Find where the given text appears and provide that cell's center as (X, Y) coordinate. 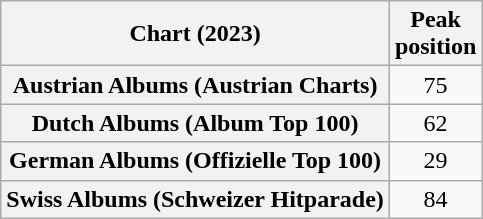
Austrian Albums (Austrian Charts) (196, 85)
Chart (2023) (196, 34)
Peakposition (435, 34)
29 (435, 161)
84 (435, 199)
Swiss Albums (Schweizer Hitparade) (196, 199)
75 (435, 85)
62 (435, 123)
German Albums (Offizielle Top 100) (196, 161)
Dutch Albums (Album Top 100) (196, 123)
